Find where the given text appears and provide that cell's center as (x, y) coordinate. 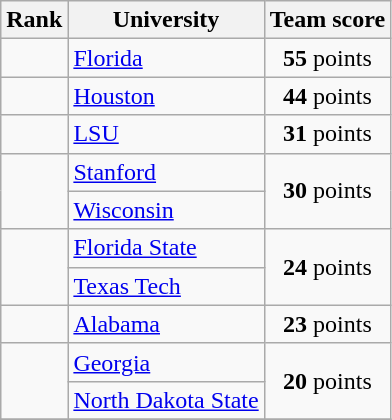
Team score (327, 20)
30 points (327, 191)
44 points (327, 96)
Florida State (166, 248)
24 points (327, 267)
31 points (327, 134)
North Dakota State (166, 400)
Stanford (166, 172)
University (166, 20)
55 points (327, 58)
23 points (327, 324)
LSU (166, 134)
20 points (327, 381)
Georgia (166, 362)
Texas Tech (166, 286)
Rank (34, 20)
Wisconsin (166, 210)
Houston (166, 96)
Florida (166, 58)
Alabama (166, 324)
